Provide the (x, y) coordinate of the cell's center where the given text is located.  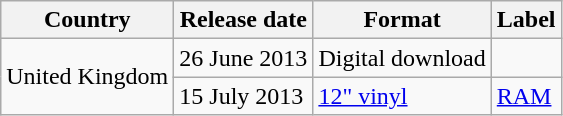
15 July 2013 (244, 96)
Country (88, 20)
United Kingdom (88, 77)
Release date (244, 20)
RAM (526, 96)
Format (402, 20)
Digital download (402, 58)
Label (526, 20)
12" vinyl (402, 96)
26 June 2013 (244, 58)
